Scan for the cell matching the given text and deliver its [X, Y] coordinate at center. 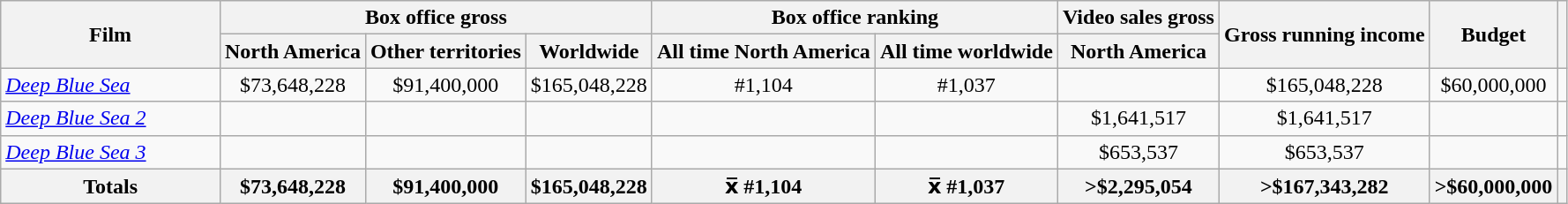
Budget [1494, 34]
Other territories [445, 51]
Box office gross [436, 18]
All time North America [764, 51]
Totals [111, 186]
$60,000,000 [1494, 85]
>$2,295,054 [1138, 186]
x̅ #1,037 [967, 186]
Deep Blue Sea [111, 85]
#1,104 [764, 85]
>$60,000,000 [1494, 186]
All time worldwide [967, 51]
>$167,343,282 [1325, 186]
x̅ #1,104 [764, 186]
Film [111, 34]
Deep Blue Sea 3 [111, 152]
Deep Blue Sea 2 [111, 118]
Video sales gross [1138, 18]
#1,037 [967, 85]
Gross running income [1325, 34]
Box office ranking [855, 18]
Worldwide [589, 51]
